For the text-containing cell, return its midpoint in [X, Y] coordinate format. 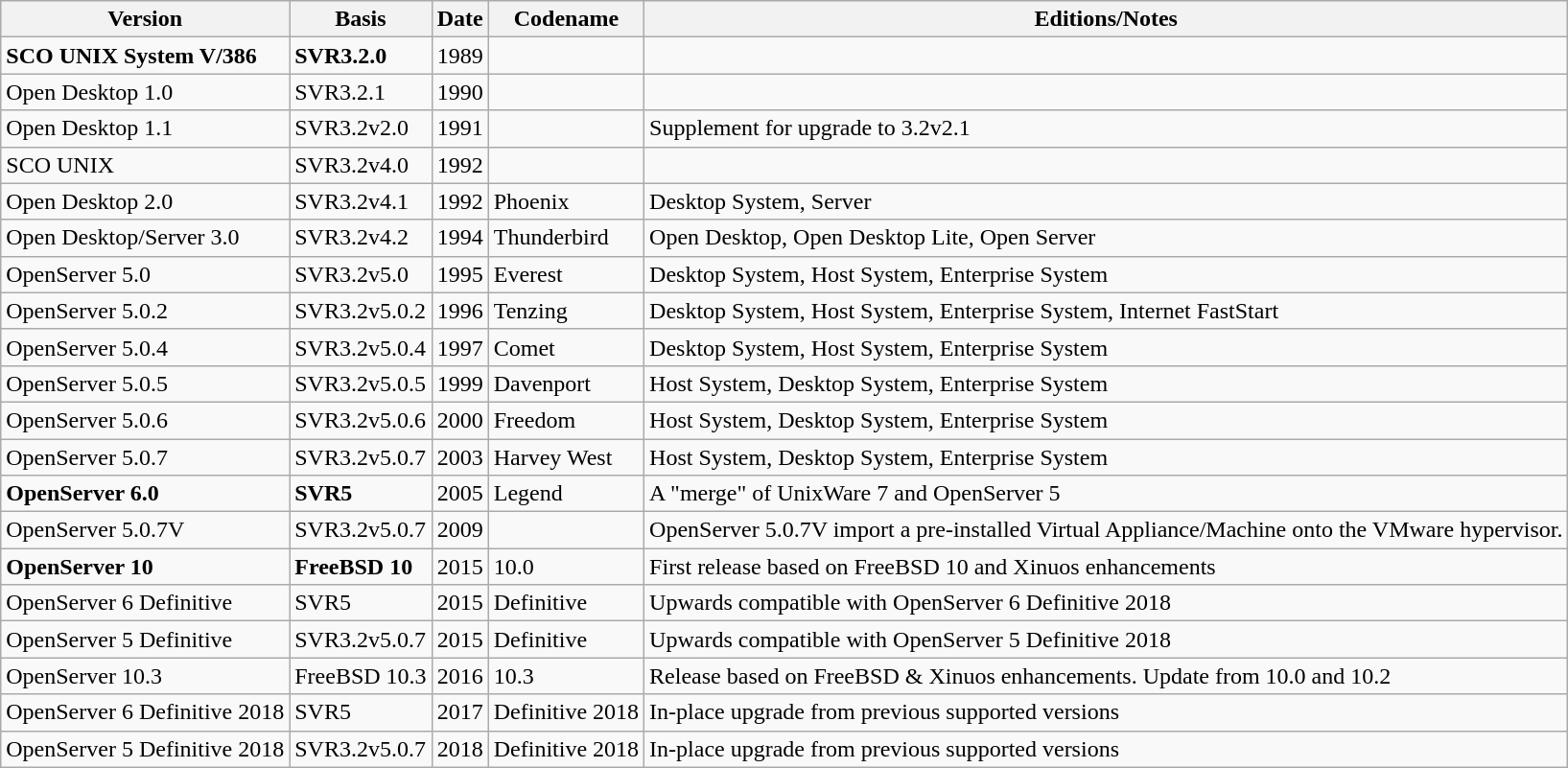
1997 [460, 347]
OpenServer 6 Definitive [146, 603]
OpenServer 5 Definitive [146, 640]
OpenServer 5.0.7V import a pre-installed Virtual Appliance/Machine onto the VMware hypervisor. [1107, 530]
Desktop System, Host System, Enterprise System, Internet FastStart [1107, 311]
Open Desktop, Open Desktop Lite, Open Server [1107, 238]
1994 [460, 238]
Editions/Notes [1107, 19]
1996 [460, 311]
OpenServer 5.0.6 [146, 420]
Thunderbird [566, 238]
1989 [460, 56]
Open Desktop 2.0 [146, 201]
Legend [566, 494]
Harvey West [566, 457]
Basis [361, 19]
10.3 [566, 676]
OpenServer 6 Definitive 2018 [146, 712]
Open Desktop 1.1 [146, 128]
1990 [460, 92]
Open Desktop 1.0 [146, 92]
First release based on FreeBSD 10 and Xinuos enhancements [1107, 567]
1991 [460, 128]
SCO UNIX System V/386 [146, 56]
Everest [566, 274]
SCO UNIX [146, 165]
Open Desktop/Server 3.0 [146, 238]
SVR3.2v4.2 [361, 238]
Upwards compatible with OpenServer 5 Definitive 2018 [1107, 640]
OpenServer 10 [146, 567]
SVR3.2v2.0 [361, 128]
OpenServer 5.0 [146, 274]
SVR3.2v5.0.6 [361, 420]
Phoenix [566, 201]
SVR3.2v5.0.5 [361, 384]
OpenServer 5.0.7 [146, 457]
Freedom [566, 420]
SVR3.2v4.0 [361, 165]
OpenServer 10.3 [146, 676]
FreeBSD 10.3 [361, 676]
2005 [460, 494]
OpenServer 5.0.2 [146, 311]
A "merge" of UnixWare 7 and OpenServer 5 [1107, 494]
OpenServer 6.0 [146, 494]
Tenzing [566, 311]
2017 [460, 712]
1995 [460, 274]
Desktop System, Server [1107, 201]
Upwards compatible with OpenServer 6 Definitive 2018 [1107, 603]
2009 [460, 530]
SVR3.2v5.0 [361, 274]
Codename [566, 19]
2018 [460, 749]
1999 [460, 384]
Version [146, 19]
SVR3.2.0 [361, 56]
OpenServer 5.0.4 [146, 347]
10.0 [566, 567]
FreeBSD 10 [361, 567]
2000 [460, 420]
OpenServer 5.0.5 [146, 384]
SVR3.2v5.0.4 [361, 347]
OpenServer 5.0.7V [146, 530]
2003 [460, 457]
SVR3.2.1 [361, 92]
Comet [566, 347]
SVR3.2v4.1 [361, 201]
Date [460, 19]
OpenServer 5 Definitive 2018 [146, 749]
Davenport [566, 384]
Release based on FreeBSD & Xinuos enhancements. Update from 10.0 and 10.2 [1107, 676]
Supplement for upgrade to 3.2v2.1 [1107, 128]
2016 [460, 676]
SVR3.2v5.0.2 [361, 311]
